Identify which cell holds the provided text, then report its (x, y) central coordinate. 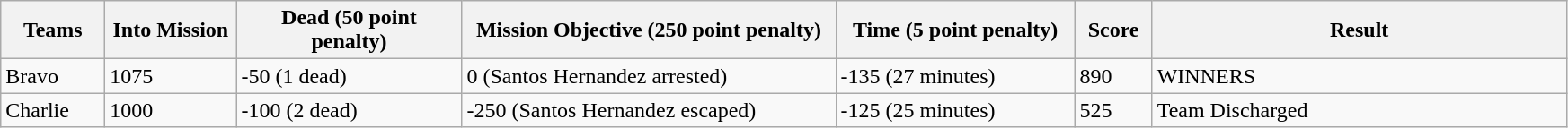
Result (1359, 30)
Into Mission (171, 30)
-135 (27 minutes) (955, 76)
Teams (53, 30)
-125 (25 minutes) (955, 110)
Team Discharged (1359, 110)
1000 (171, 110)
525 (1113, 110)
-100 (2 dead) (349, 110)
1075 (171, 76)
890 (1113, 76)
WINNERS (1359, 76)
Charlie (53, 110)
0 (Santos Hernandez arrested) (649, 76)
Time (5 point penalty) (955, 30)
-50 (1 dead) (349, 76)
Score (1113, 30)
Dead (50 point penalty) (349, 30)
Bravo (53, 76)
Mission Objective (250 point penalty) (649, 30)
-250 (Santos Hernandez escaped) (649, 110)
